Search for the cell housing the specified text and yield its (X, Y) center coordinate. 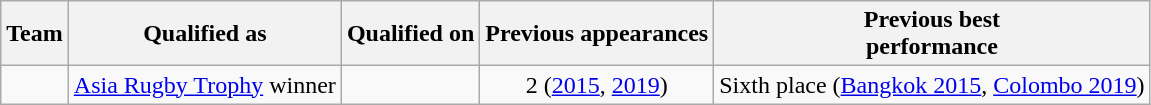
Qualified as (204, 34)
Qualified on (410, 34)
Asia Rugby Trophy winner (204, 85)
Sixth place (Bangkok 2015, Colombo 2019) (932, 85)
Previous bestperformance (932, 34)
Previous appearances (597, 34)
Team (35, 34)
2 (2015, 2019) (597, 85)
